For the text-containing cell, return its midpoint in (X, Y) coordinate format. 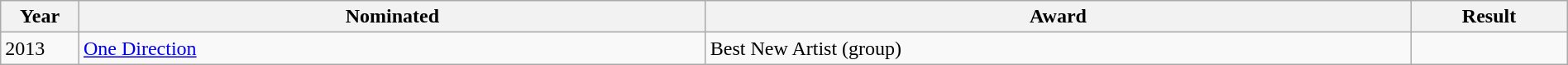
2013 (40, 48)
Result (1489, 17)
Nominated (392, 17)
Best New Artist (group) (1059, 48)
Award (1059, 17)
Year (40, 17)
One Direction (392, 48)
